Provide the (x, y) coordinate of the cell's center where the given text is located.  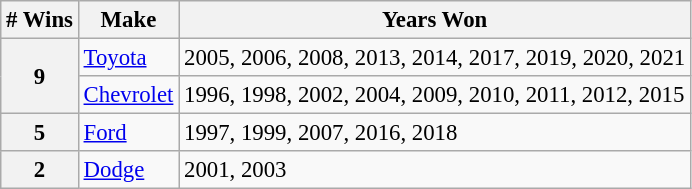
Ford (128, 133)
Toyota (128, 58)
1997, 1999, 2007, 2016, 2018 (435, 133)
Make (128, 20)
# Wins (40, 20)
Dodge (128, 170)
2005, 2006, 2008, 2013, 2014, 2017, 2019, 2020, 2021 (435, 58)
9 (40, 76)
Years Won (435, 20)
2 (40, 170)
1996, 1998, 2002, 2004, 2009, 2010, 2011, 2012, 2015 (435, 95)
2001, 2003 (435, 170)
5 (40, 133)
Chevrolet (128, 95)
